Extract the (x, y) coordinate from the center of the cell holding the provided text.  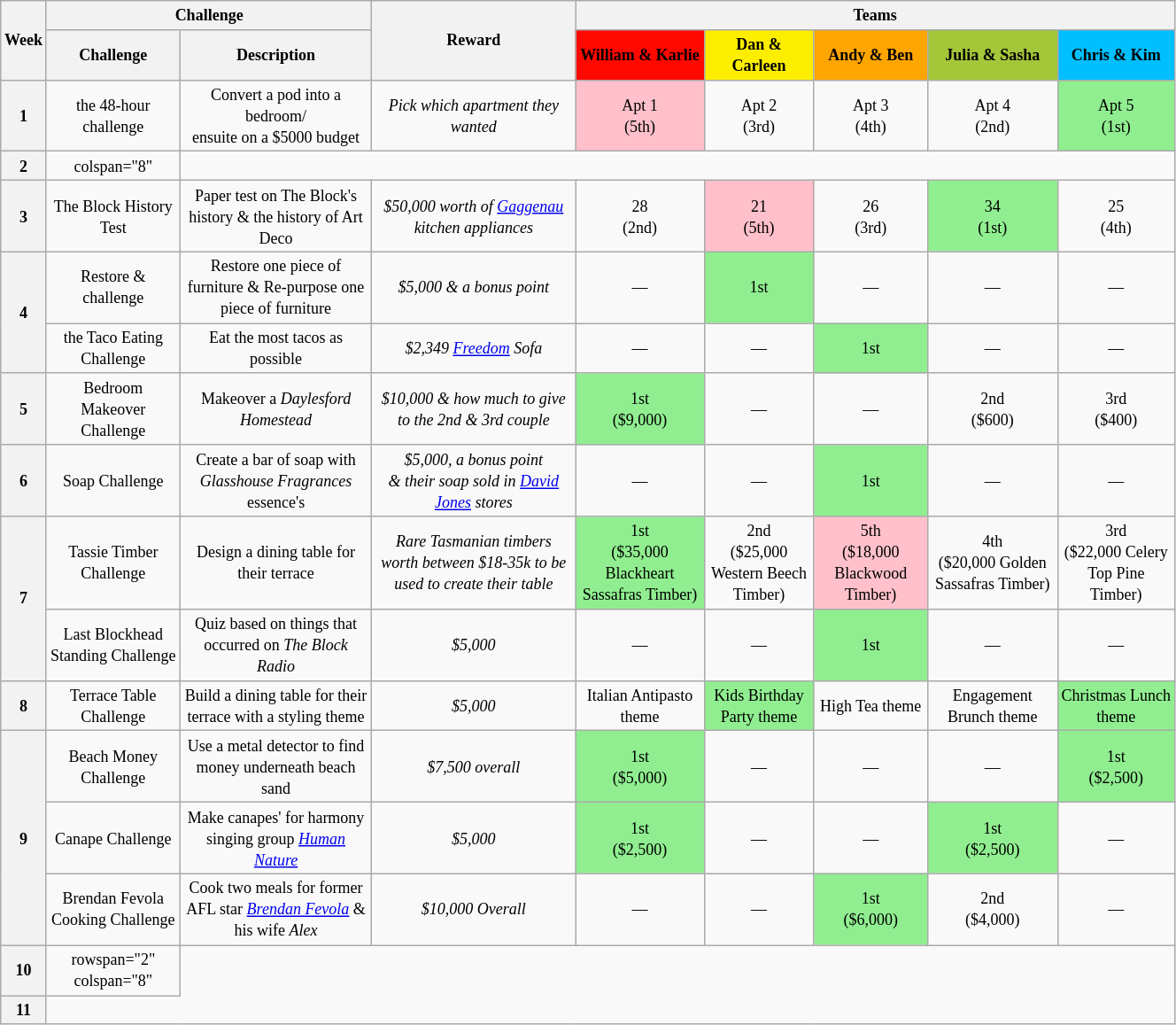
Convert a pod into a bedroom/ensuite on a $5000 budget (276, 115)
2nd($600) (992, 409)
Tassie Timber Challenge (113, 563)
$50,000 worth of Gaggenau kitchen appliances (474, 216)
Italian Antipasto theme (639, 705)
Restore & challenge (113, 287)
10 (24, 971)
Terrace Table Challenge (113, 705)
High Tea theme (871, 705)
Andy & Ben (871, 55)
8 (24, 705)
Apt 2(3rd) (759, 115)
Design a dining table for their terrace (276, 563)
26(3rd) (871, 216)
The Block History Test (113, 216)
Apt 1(5th) (639, 115)
Make canapes' for harmony singing group Human Nature (276, 838)
Engagement Brunch theme (992, 705)
28(2nd) (639, 216)
Kids Birthday Party theme (759, 705)
$5,000, a bonus point& their soap sold in David Jones stores (474, 480)
1 (24, 115)
Create a bar of soap with Glasshouse Fragrances essence's (276, 480)
1st($9,000) (639, 409)
Use a metal detector to find money underneath beach sand (276, 767)
Soap Challenge (113, 480)
$5,000 & a bonus point (474, 287)
5 (24, 409)
Pick which apartment they wanted (474, 115)
Cook two meals for former AFL star Brendan Fevola & his wife Alex (276, 909)
Apt 5(1st) (1116, 115)
6 (24, 480)
2 (24, 167)
Canape Challenge (113, 838)
1st($35,000 Blackheart Sassafras Timber) (639, 563)
colspan="8" (113, 167)
Apt 3(4th) (871, 115)
$10,000 Overall (474, 909)
Eat the most tacos as possible (276, 349)
the Taco Eating Challenge (113, 349)
4 (24, 312)
Quiz based on things that occurred on The Block Radio (276, 645)
Teams (875, 16)
2nd($4,000) (992, 909)
$10,000 & how much to give to the 2nd & 3rd couple (474, 409)
Beach Money Challenge (113, 767)
3rd($400) (1116, 409)
1st($6,000) (871, 909)
9 (24, 838)
4th($20,000 Golden Sassafras Timber) (992, 563)
25(4th) (1116, 216)
Chris & Kim (1116, 55)
3rd($22,000 Celery Top Pine Timber) (1116, 563)
Bedroom Makeover Challenge (113, 409)
1st($5,000) (639, 767)
2nd($25,000 Western Beech Timber) (759, 563)
Julia & Sasha (992, 55)
21(5th) (759, 216)
Restore one piece of furniture & Re-purpose one piece of furniture (276, 287)
3 (24, 216)
Week (24, 41)
the 48-hour challenge (113, 115)
Christmas Lunch theme (1116, 705)
Reward (474, 41)
Dan & Carleen (759, 55)
Description (276, 55)
7 (24, 599)
Last Blockhead Standing Challenge (113, 645)
$2,349 Freedom Sofa (474, 349)
34(1st) (992, 216)
Rare Tasmanian timbers worth between $18-35k to be used to create their table (474, 563)
rowspan="2" colspan="8" (113, 971)
Makeover a Daylesford Homestead (276, 409)
Brendan Fevola Cooking Challenge (113, 909)
William & Karlie (639, 55)
Apt 4(2nd) (992, 115)
Paper test on The Block's history & the history of Art Deco (276, 216)
5th($18,000 Blackwood Timber) (871, 563)
11 (24, 1010)
Build a dining table for their terrace with a styling theme (276, 705)
$7,500 overall (474, 767)
